Determine the (X, Y) coordinate at the center of the cell enclosing the given text.  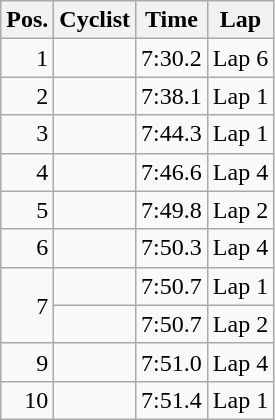
2 (28, 96)
Lap 6 (240, 58)
Time (172, 20)
10 (28, 400)
Cyclist (95, 20)
Pos. (28, 20)
7:51.0 (172, 362)
5 (28, 210)
7:50.3 (172, 248)
9 (28, 362)
7:30.2 (172, 58)
Lap (240, 20)
4 (28, 172)
7 (28, 305)
7:46.6 (172, 172)
7:44.3 (172, 134)
1 (28, 58)
6 (28, 248)
7:51.4 (172, 400)
7:49.8 (172, 210)
3 (28, 134)
7:38.1 (172, 96)
